Capture the cell that displays the provided text and extract its (x, y) central coordinate. 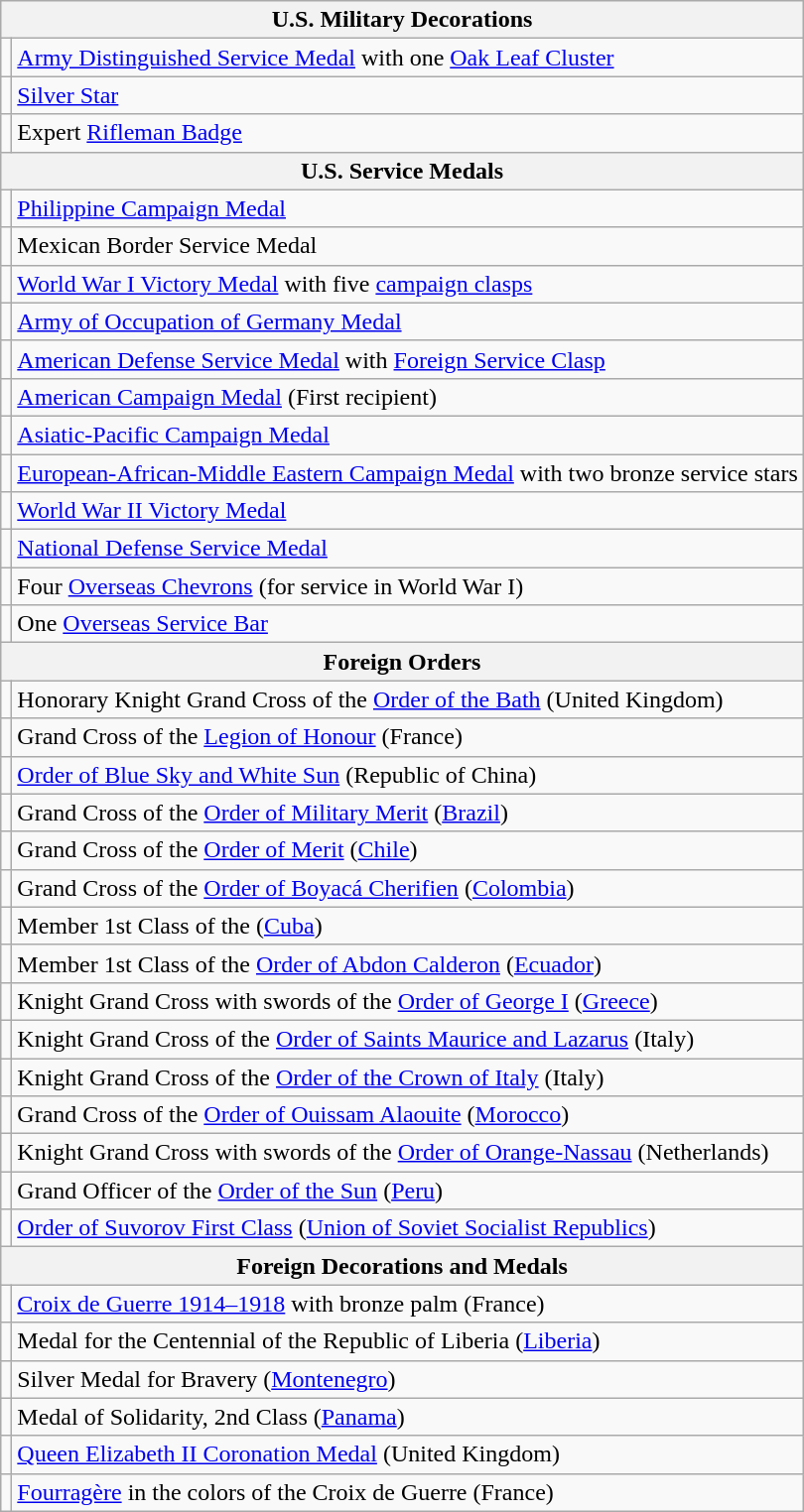
One Overseas Service Bar (407, 624)
Four Overseas Chevrons (for service in World War I) (407, 586)
American Defense Service Medal with Foreign Service Clasp (407, 359)
Silver Medal for Bravery (Montenegro) (407, 1379)
Order of Blue Sky and White Sun (Republic of China) (407, 775)
U.S. Service Medals (403, 171)
American Campaign Medal (First recipient) (407, 397)
Knight Grand Cross with swords of the Order of Orange-Nassau (Netherlands) (407, 1153)
Philippine Campaign Medal (407, 208)
U.S. Military Decorations (403, 20)
Grand Cross of the Order of Military Merit (Brazil) (407, 813)
Fourragère in the colors of the Croix de Guerre (France) (407, 1492)
World War I Victory Medal with five campaign clasps (407, 284)
World War II Victory Medal (407, 511)
European-African-Middle Eastern Campaign Medal with two bronze service stars (407, 473)
Grand Cross of the Order of Boyacá Cherifien (Colombia) (407, 888)
Member 1st Class of the Order of Abdon Calderon (Ecuador) (407, 963)
Medal for the Centennial of the Republic of Liberia (Liberia) (407, 1341)
Honorary Knight Grand Cross of the Order of the Bath (United Kingdom) (407, 699)
Croix de Guerre 1914–1918 with bronze palm (France) (407, 1304)
Member 1st Class of the (Cuba) (407, 926)
National Defense Service Medal (407, 549)
Knight Grand Cross of the Order of Saints Maurice and Lazarus (Italy) (407, 1039)
Army Distinguished Service Medal with one Oak Leaf Cluster (407, 58)
Knight Grand Cross of the Order of the Crown of Italy (Italy) (407, 1076)
Grand Officer of the Order of the Sun (Peru) (407, 1191)
Order of Suvorov First Class (Union of Soviet Socialist Republics) (407, 1228)
Asiatic-Pacific Campaign Medal (407, 435)
Knight Grand Cross with swords of the Order of George I (Greece) (407, 1001)
Medal of Solidarity, 2nd Class (Panama) (407, 1417)
Grand Cross of the Order of Ouissam Alaouite (Morocco) (407, 1115)
Army of Occupation of Germany Medal (407, 321)
Queen Elizabeth II Coronation Medal (United Kingdom) (407, 1454)
Foreign Orders (403, 662)
Grand Cross of the Legion of Honour (France) (407, 737)
Silver Star (407, 95)
Foreign Decorations and Medals (403, 1266)
Expert Rifleman Badge (407, 133)
Mexican Border Service Medal (407, 246)
Grand Cross of the Order of Merit (Chile) (407, 850)
